Return the (X, Y) coordinate for the center point of the cell that contains the specified text.  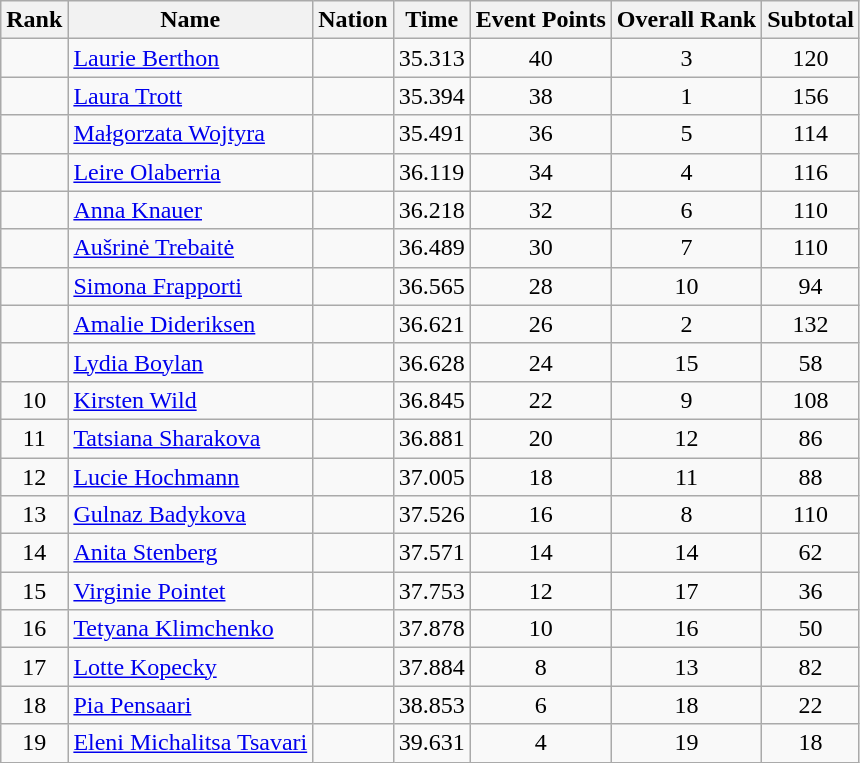
62 (811, 553)
50 (811, 629)
Anna Knauer (190, 210)
37.571 (432, 553)
Rank (34, 20)
37.878 (432, 629)
Simona Frapporti (190, 286)
36.218 (432, 210)
82 (811, 667)
120 (811, 58)
Małgorzata Wojtyra (190, 134)
Leire Olaberria (190, 172)
40 (540, 58)
86 (811, 438)
Kirsten Wild (190, 400)
Gulnaz Badykova (190, 515)
Pia Pensaari (190, 705)
Aušrinė Trebaitė (190, 248)
Eleni Michalitsa Tsavari (190, 743)
Virginie Pointet (190, 591)
Subtotal (811, 20)
Time (432, 20)
36.881 (432, 438)
Tetyana Klimchenko (190, 629)
38 (540, 96)
36.489 (432, 248)
35.394 (432, 96)
38.853 (432, 705)
36.621 (432, 324)
39.631 (432, 743)
5 (686, 134)
94 (811, 286)
36.565 (432, 286)
Lotte Kopecky (190, 667)
37.753 (432, 591)
36.119 (432, 172)
3 (686, 58)
37.884 (432, 667)
34 (540, 172)
Anita Stenberg (190, 553)
108 (811, 400)
Event Points (540, 20)
116 (811, 172)
20 (540, 438)
35.491 (432, 134)
28 (540, 286)
24 (540, 362)
Laurie Berthon (190, 58)
9 (686, 400)
30 (540, 248)
Amalie Dideriksen (190, 324)
2 (686, 324)
32 (540, 210)
26 (540, 324)
Laura Trott (190, 96)
156 (811, 96)
35.313 (432, 58)
Nation (353, 20)
132 (811, 324)
Lydia Boylan (190, 362)
88 (811, 477)
37.005 (432, 477)
58 (811, 362)
36.845 (432, 400)
37.526 (432, 515)
114 (811, 134)
Tatsiana Sharakova (190, 438)
36.628 (432, 362)
7 (686, 248)
1 (686, 96)
Overall Rank (686, 20)
Lucie Hochmann (190, 477)
Name (190, 20)
